Locate the cell with the specified text and output its (x, y) center coordinate. 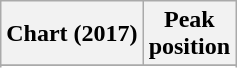
Chart (2017) (72, 34)
Peak position (189, 34)
